Output the (x, y) coordinate of the center of the cell containing the given text.  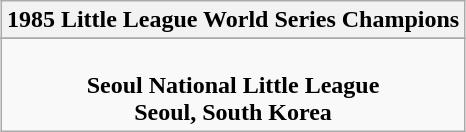
1985 Little League World Series Champions (232, 20)
Seoul National Little LeagueSeoul, South Korea (232, 85)
